Return the (x, y) coordinate for the center point of the cell that contains the specified text.  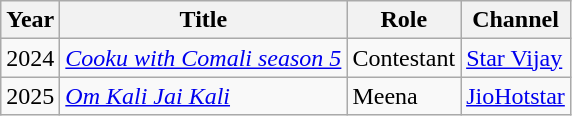
2025 (30, 96)
Year (30, 20)
Title (204, 20)
Cooku with Comali season 5 (204, 58)
2024 (30, 58)
Contestant (404, 58)
Star Vijay (516, 58)
Role (404, 20)
Om Kali Jai Kali (204, 96)
JioHotstar (516, 96)
Meena (404, 96)
Channel (516, 20)
